Scan for the cell matching the given text and deliver its (X, Y) coordinate at center. 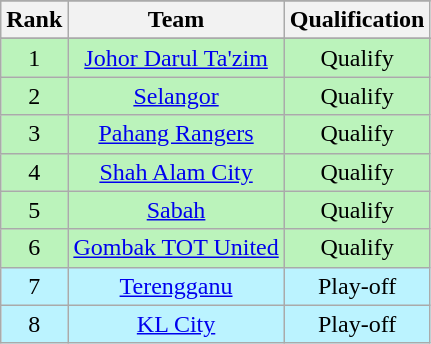
KL City (176, 324)
3 (34, 134)
Terengganu (176, 286)
5 (34, 210)
1 (34, 58)
Johor Darul Ta'zim (176, 58)
Gombak TOT United (176, 248)
Rank (34, 20)
Shah Alam City (176, 172)
6 (34, 248)
4 (34, 172)
8 (34, 324)
Qualification (357, 20)
Selangor (176, 96)
Pahang Rangers (176, 134)
Team (176, 20)
2 (34, 96)
Sabah (176, 210)
7 (34, 286)
